Search for the cell housing the specified text and yield its [x, y] center coordinate. 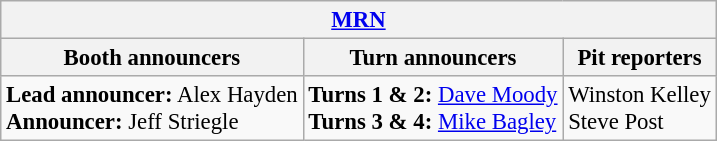
MRN [358, 20]
Turns 1 & 2: Dave MoodyTurns 3 & 4: Mike Bagley [433, 108]
Winston KelleySteve Post [640, 108]
Pit reporters [640, 58]
Turn announcers [433, 58]
Booth announcers [152, 58]
Lead announcer: Alex HaydenAnnouncer: Jeff Striegle [152, 108]
